Pinpoint the cell where the given text exists, returning its [X, Y] midpoint coordinate. 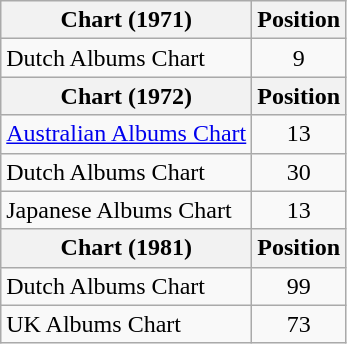
Japanese Albums Chart [126, 210]
30 [299, 172]
Chart (1981) [126, 248]
UK Albums Chart [126, 324]
73 [299, 324]
Chart (1971) [126, 20]
Australian Albums Chart [126, 134]
99 [299, 286]
Chart (1972) [126, 96]
9 [299, 58]
